Provide the [x, y] coordinate of the cell's center where the given text is located.  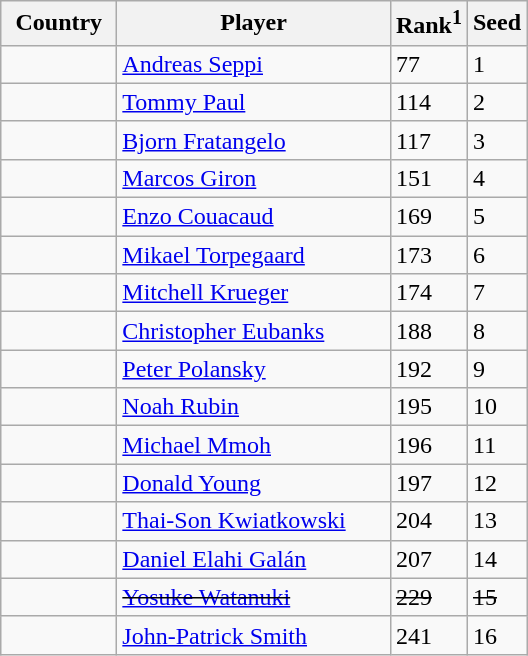
173 [428, 255]
Andreas Seppi [254, 64]
117 [428, 140]
Bjorn Fratangelo [254, 140]
Thai-Son Kwiatkowski [254, 521]
10 [496, 407]
Daniel Elahi Galán [254, 559]
Marcos Giron [254, 178]
15 [496, 597]
8 [496, 331]
12 [496, 483]
9 [496, 369]
Mitchell Krueger [254, 293]
Noah Rubin [254, 407]
241 [428, 635]
114 [428, 102]
13 [496, 521]
Player [254, 24]
Seed [496, 24]
229 [428, 597]
188 [428, 331]
14 [496, 559]
169 [428, 217]
197 [428, 483]
77 [428, 64]
7 [496, 293]
Yosuke Watanuki [254, 597]
5 [496, 217]
Donald Young [254, 483]
196 [428, 445]
207 [428, 559]
11 [496, 445]
Enzo Couacaud [254, 217]
195 [428, 407]
Peter Polansky [254, 369]
204 [428, 521]
Country [59, 24]
2 [496, 102]
3 [496, 140]
6 [496, 255]
16 [496, 635]
151 [428, 178]
Rank1 [428, 24]
Christopher Eubanks [254, 331]
Tommy Paul [254, 102]
4 [496, 178]
192 [428, 369]
Mikael Torpegaard [254, 255]
John-Patrick Smith [254, 635]
174 [428, 293]
1 [496, 64]
Michael Mmoh [254, 445]
